For the text-containing cell, return its midpoint in (X, Y) coordinate format. 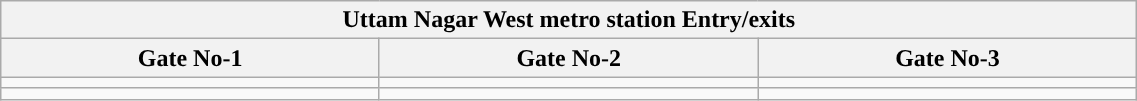
Gate No-1 (190, 58)
Gate No-3 (948, 58)
Gate No-2 (568, 58)
Uttam Nagar West metro station Entry/exits (569, 20)
